From the cell containing the given text, extract its center point as [x, y] coordinate. 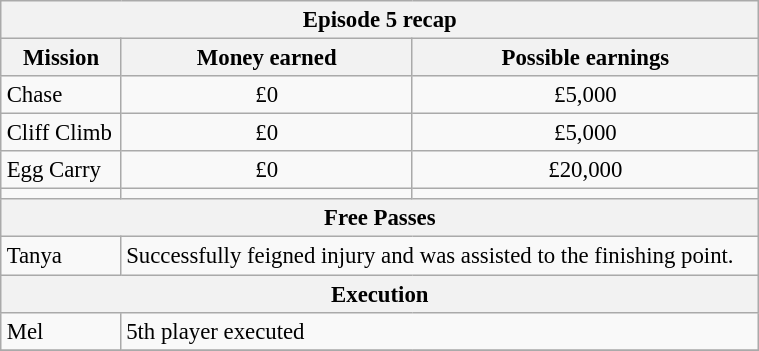
Free Passes [380, 218]
Mel [60, 331]
Cliff Climb [60, 133]
Successfully feigned injury and was assisted to the finishing point. [440, 256]
Tanya [60, 256]
Execution [380, 293]
Egg Carry [60, 170]
Mission [60, 57]
£20,000 [585, 170]
5th player executed [440, 331]
Possible earnings [585, 57]
Episode 5 recap [380, 20]
Chase [60, 95]
Money earned [267, 57]
